For the text-containing cell, return its midpoint in [x, y] coordinate format. 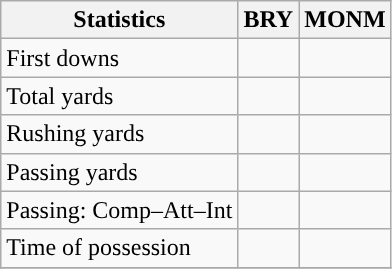
Statistics [120, 20]
Total yards [120, 96]
Rushing yards [120, 134]
BRY [268, 20]
Passing: Comp–Att–Int [120, 210]
First downs [120, 58]
Time of possession [120, 248]
MONM [345, 20]
Passing yards [120, 172]
